Scan for the cell matching the given text and deliver its (x, y) coordinate at center. 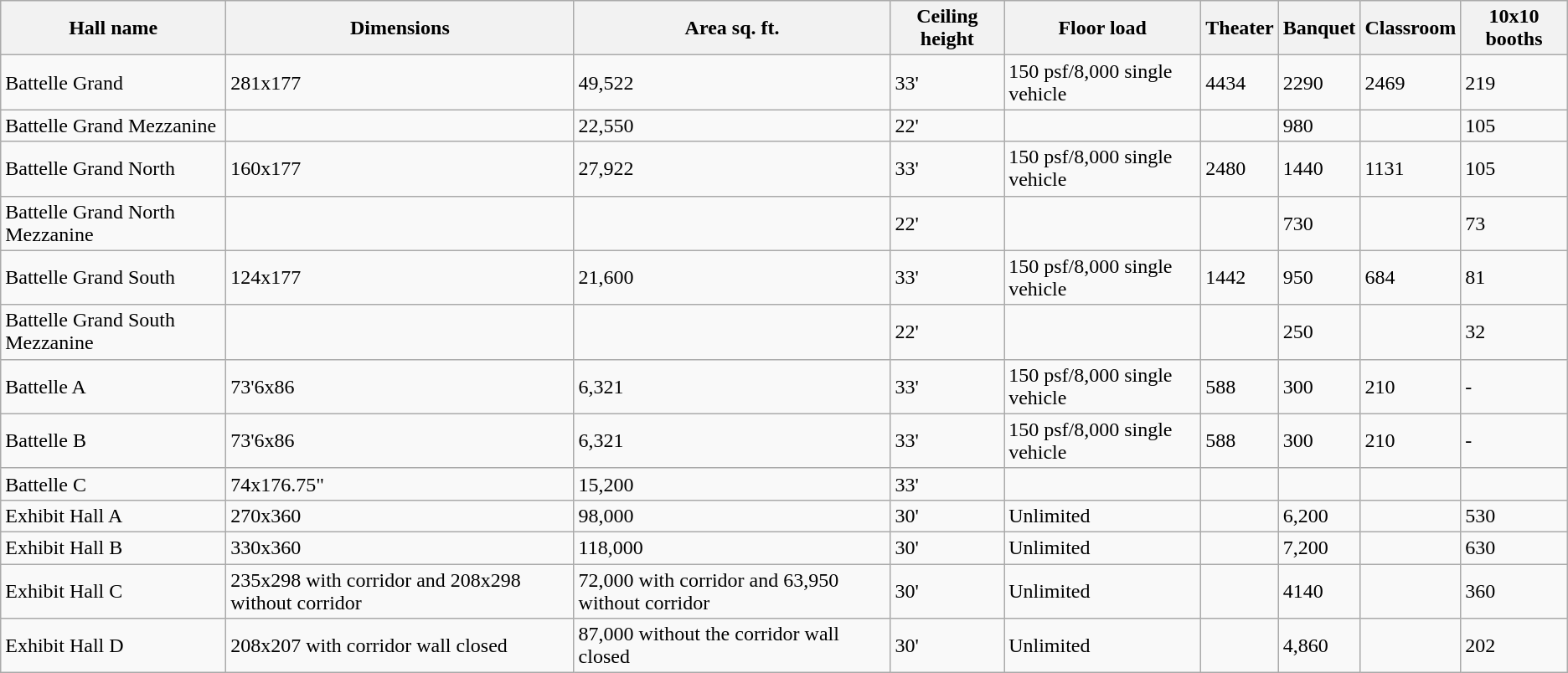
73 (1514, 223)
98,000 (732, 516)
270x360 (400, 516)
87,000 without the corridor wall closed (732, 646)
Classroom (1411, 28)
32 (1514, 331)
49,522 (732, 82)
235x298 with corridor and 208x298 without corridor (400, 591)
Theater (1240, 28)
Battelle Grand South Mezzanine (114, 331)
6,200 (1319, 516)
630 (1514, 547)
160x177 (400, 169)
730 (1319, 223)
Battelle B (114, 440)
684 (1411, 278)
Battelle Grand North (114, 169)
Area sq. ft. (732, 28)
4434 (1240, 82)
10x10 booths (1514, 28)
950 (1319, 278)
15,200 (732, 484)
74x176.75" (400, 484)
Exhibit Hall C (114, 591)
7,200 (1319, 547)
250 (1319, 331)
Battelle Grand South (114, 278)
330x360 (400, 547)
2290 (1319, 82)
124x177 (400, 278)
Floor load (1102, 28)
Exhibit Hall A (114, 516)
Banquet (1319, 28)
Battelle Grand (114, 82)
Battelle C (114, 484)
4,860 (1319, 646)
27,922 (732, 169)
72,000 with corridor and 63,950 without corridor (732, 591)
360 (1514, 591)
Battelle Grand North Mezzanine (114, 223)
Dimensions (400, 28)
Battelle A (114, 387)
1442 (1240, 278)
22,550 (732, 126)
281x177 (400, 82)
2469 (1411, 82)
Exhibit Hall B (114, 547)
21,600 (732, 278)
Hall name (114, 28)
4140 (1319, 591)
Battelle Grand Mezzanine (114, 126)
Exhibit Hall D (114, 646)
208x207 with corridor wall closed (400, 646)
Ceiling height (947, 28)
2480 (1240, 169)
202 (1514, 646)
81 (1514, 278)
219 (1514, 82)
118,000 (732, 547)
1440 (1319, 169)
980 (1319, 126)
530 (1514, 516)
1131 (1411, 169)
